Provide the (x, y) coordinate of the cell's center where the given text is located.  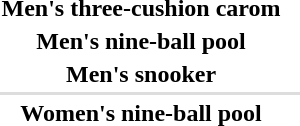
Men's snooker (141, 74)
Men's nine-ball pool (141, 41)
